Return [x, y] of the center of cell containing provided text 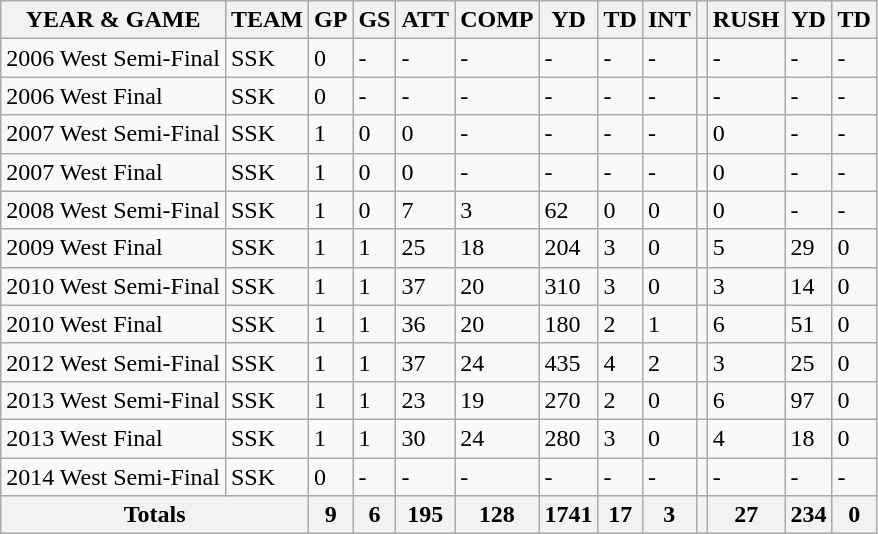
GS [374, 20]
180 [568, 324]
2014 West Semi-Final [114, 477]
310 [568, 286]
29 [808, 248]
270 [568, 400]
RUSH [746, 20]
204 [568, 248]
2009 West Final [114, 248]
51 [808, 324]
2006 West Final [114, 96]
2010 West Semi-Final [114, 286]
435 [568, 362]
2008 West Semi-Final [114, 210]
5 [746, 248]
195 [426, 515]
36 [426, 324]
234 [808, 515]
23 [426, 400]
Totals [155, 515]
2006 West Semi-Final [114, 58]
GP [331, 20]
2007 West Semi-Final [114, 134]
2010 West Final [114, 324]
COMP [497, 20]
2013 West Final [114, 438]
27 [746, 515]
TEAM [266, 20]
INT [669, 20]
280 [568, 438]
62 [568, 210]
9 [331, 515]
14 [808, 286]
2007 West Final [114, 172]
128 [497, 515]
19 [497, 400]
97 [808, 400]
30 [426, 438]
2013 West Semi-Final [114, 400]
2012 West Semi-Final [114, 362]
17 [620, 515]
1741 [568, 515]
7 [426, 210]
ATT [426, 20]
YEAR & GAME [114, 20]
